Search for the cell housing the specified text and yield its (x, y) center coordinate. 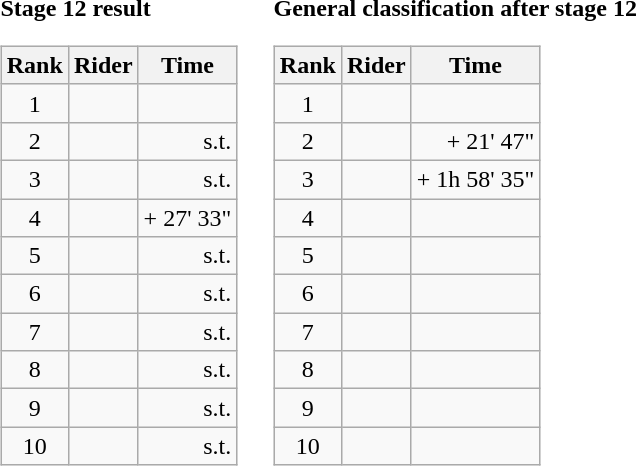
+ 27' 33" (188, 217)
+ 21' 47" (476, 141)
+ 1h 58' 35" (476, 179)
